Return (X, Y) of the center of cell containing provided text 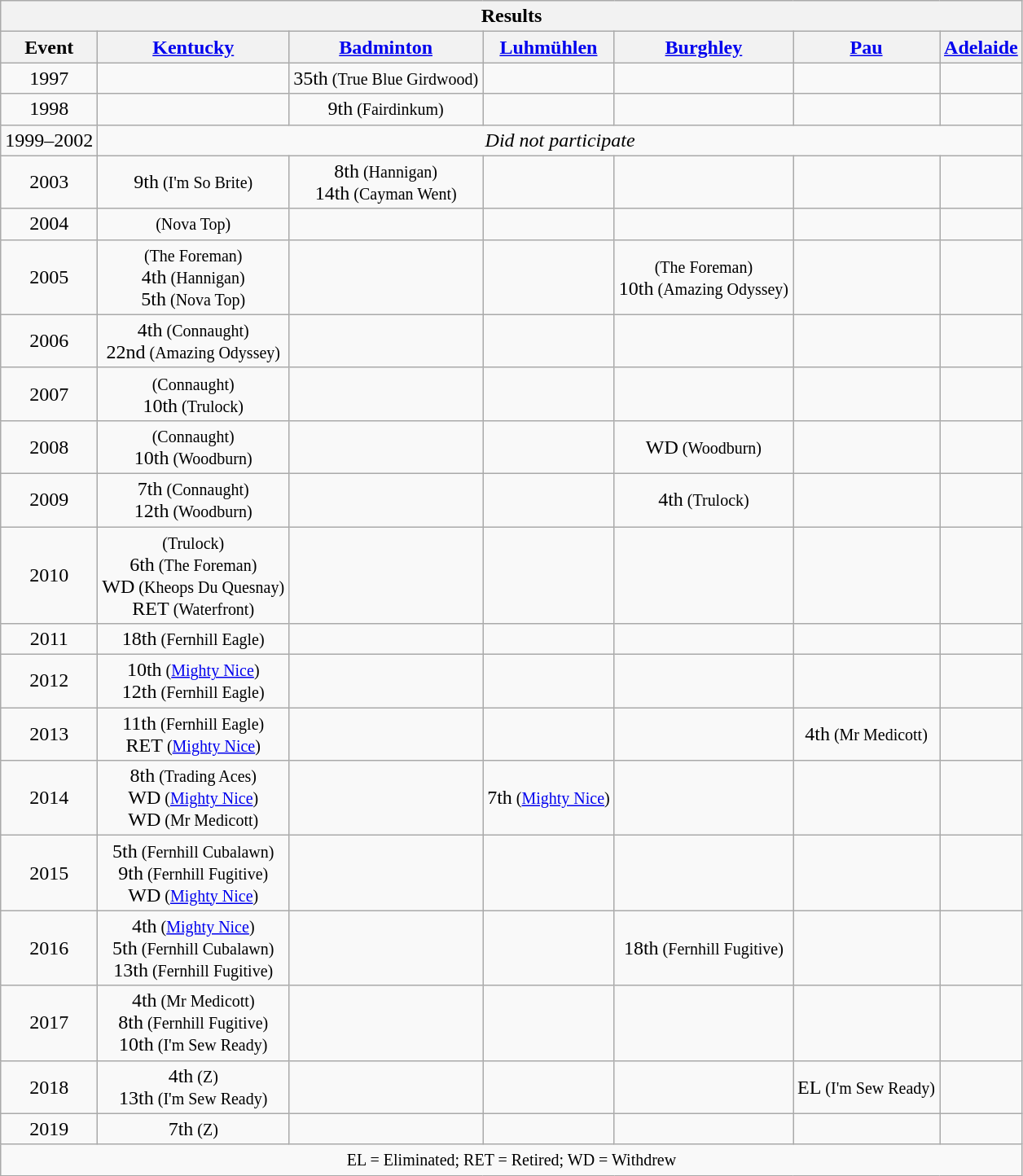
4th (Mighty Nice)5th (Fernhill Cubalawn)13th (Fernhill Fugitive) (194, 948)
7th (Z) (194, 1129)
(The Foreman)10th (Amazing Odyssey) (704, 277)
2012 (49, 681)
18th (Fernhill Eagle) (194, 639)
1999–2002 (49, 140)
Badminton (386, 47)
2017 (49, 1023)
EL (I'm Sew Ready) (867, 1086)
(The Foreman)4th (Hannigan)5th (Nova Top) (194, 277)
11th (Fernhill Eagle)RET (Mighty Nice) (194, 735)
2011 (49, 639)
9th (Fairdinkum) (386, 109)
18th (Fernhill Fugitive) (704, 948)
2006 (49, 340)
2013 (49, 735)
(Connaught)10th (Woodburn) (194, 446)
1998 (49, 109)
(Connaught)10th (Trulock) (194, 394)
4th (Mr Medicott)8th (Fernhill Fugitive)10th (I'm Sew Ready) (194, 1023)
2016 (49, 948)
(Nova Top) (194, 224)
Kentucky (194, 47)
7th (Connaught)12th (Woodburn) (194, 500)
WD (Woodburn) (704, 446)
2010 (49, 575)
4th (Mr Medicott) (867, 735)
2004 (49, 224)
4th (Z)13th (I'm Sew Ready) (194, 1086)
Burghley (704, 47)
8th (Hannigan)14th (Cayman Went) (386, 182)
EL = Eliminated; RET = Retired; WD = Withdrew (511, 1160)
2018 (49, 1086)
Pau (867, 47)
2015 (49, 873)
2014 (49, 798)
Results (511, 16)
4th (Trulock) (704, 500)
8th (Trading Aces)WD (Mighty Nice)WD (Mr Medicott) (194, 798)
Did not participate (560, 140)
4th (Connaught)22nd (Amazing Odyssey) (194, 340)
2008 (49, 446)
Luhmühlen (549, 47)
7th (Mighty Nice) (549, 798)
10th (Mighty Nice)12th (Fernhill Eagle) (194, 681)
1997 (49, 78)
9th (I'm So Brite) (194, 182)
2019 (49, 1129)
35th (True Blue Girdwood) (386, 78)
Event (49, 47)
2003 (49, 182)
2009 (49, 500)
Adelaide (981, 47)
2007 (49, 394)
(Trulock)6th (The Foreman)WD (Kheops Du Quesnay)RET (Waterfront) (194, 575)
2005 (49, 277)
5th (Fernhill Cubalawn)9th (Fernhill Fugitive)WD (Mighty Nice) (194, 873)
